Return [X, Y] of the center of cell containing provided text 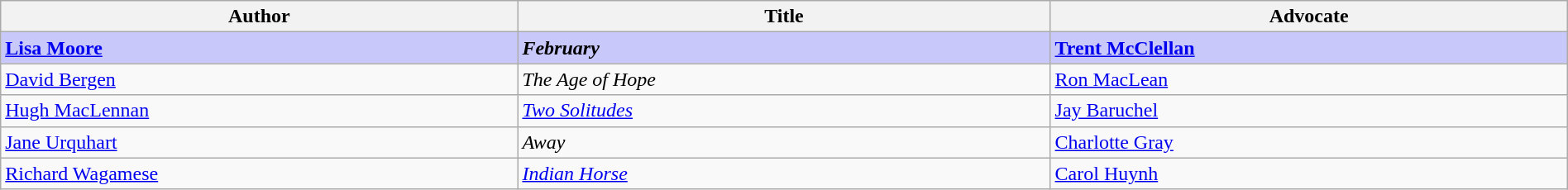
Lisa Moore [260, 48]
Advocate [1308, 17]
Trent McClellan [1308, 48]
Author [260, 17]
Jane Urquhart [260, 142]
Title [784, 17]
Away [784, 142]
Charlotte Gray [1308, 142]
Hugh MacLennan [260, 111]
David Bergen [260, 79]
Ron MacLean [1308, 79]
Two Solitudes [784, 111]
Indian Horse [784, 173]
The Age of Hope [784, 79]
Carol Huynh [1308, 173]
Richard Wagamese [260, 173]
Jay Baruchel [1308, 111]
February [784, 48]
